Return (x, y) of the center of cell containing provided text 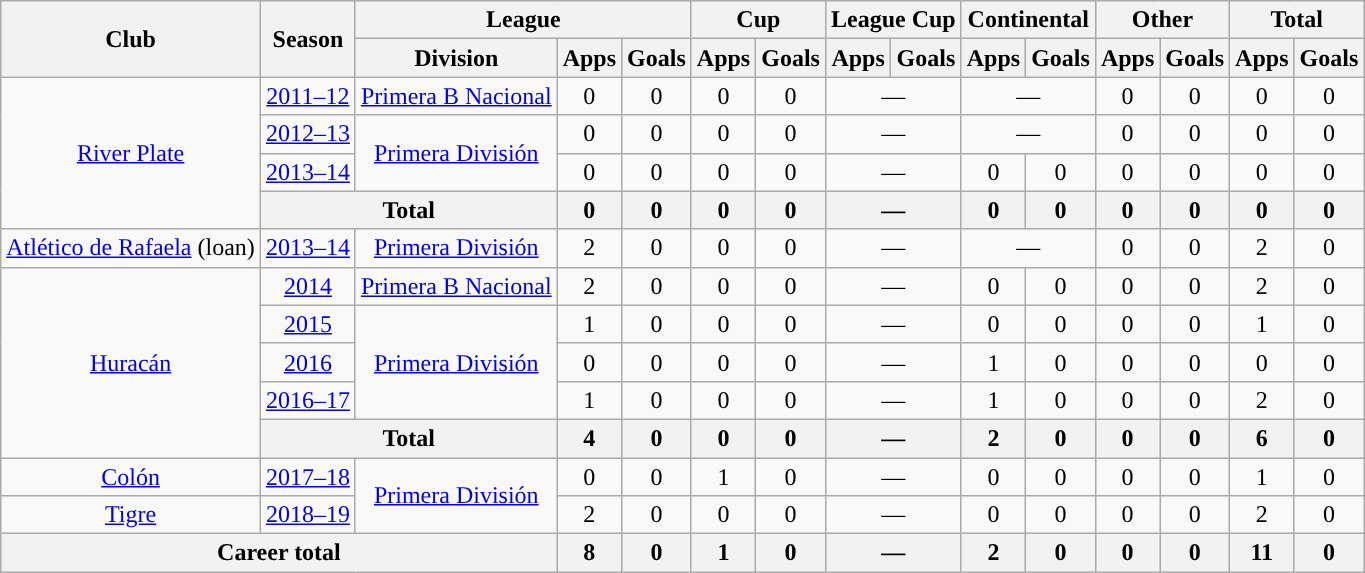
2015 (308, 324)
Cup (758, 20)
Huracán (131, 362)
River Plate (131, 153)
4 (589, 438)
League Cup (893, 20)
2018–19 (308, 515)
Atlético de Rafaela (loan) (131, 248)
2016 (308, 362)
2016–17 (308, 400)
8 (589, 553)
Division (456, 58)
Club (131, 39)
Other (1162, 20)
Career total (279, 553)
2014 (308, 286)
2017–18 (308, 477)
Season (308, 39)
2012–13 (308, 134)
Colón (131, 477)
11 (1262, 553)
League (523, 20)
Continental (1028, 20)
Tigre (131, 515)
2011–12 (308, 96)
6 (1262, 438)
